Capture the cell that displays the provided text and extract its [X, Y] central coordinate. 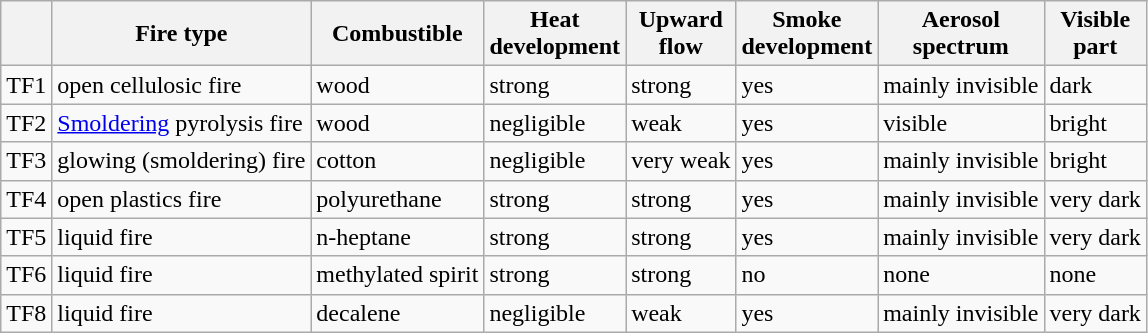
glowing (smoldering) fire [182, 161]
open plastics fire [182, 199]
Upwardflow [681, 34]
n-heptane [398, 237]
polyurethane [398, 199]
TF4 [26, 199]
Combustible [398, 34]
methylated spirit [398, 275]
TF8 [26, 313]
Visiblepart [1095, 34]
Smoldering pyrolysis fire [182, 123]
no [807, 275]
TF1 [26, 85]
TF2 [26, 123]
visible [961, 123]
very weak [681, 161]
open cellulosic fire [182, 85]
TF6 [26, 275]
TF3 [26, 161]
dark [1095, 85]
cotton [398, 161]
Aerosolspectrum [961, 34]
Fire type [182, 34]
Heatdevelopment [555, 34]
decalene [398, 313]
TF5 [26, 237]
Smokedevelopment [807, 34]
